Determine the [X, Y] coordinate at the center of the cell enclosing the given text.  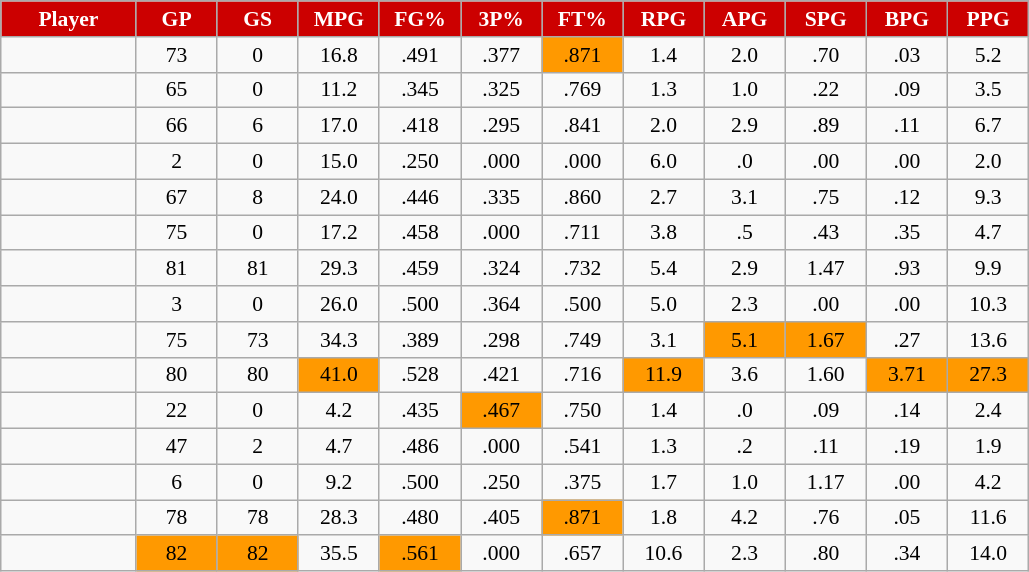
.528 [420, 375]
.421 [502, 375]
27.3 [988, 375]
35.5 [338, 554]
.93 [906, 269]
.80 [826, 554]
14.0 [988, 554]
1.67 [826, 340]
.364 [502, 304]
.541 [582, 447]
.480 [420, 518]
.716 [582, 375]
3 [176, 304]
.05 [906, 518]
.458 [420, 233]
.657 [582, 554]
.418 [420, 126]
.75 [826, 197]
1.60 [826, 375]
6.0 [664, 162]
17.2 [338, 233]
RPG [664, 19]
.435 [420, 411]
29.3 [338, 269]
1.17 [826, 482]
APG [744, 19]
5.2 [988, 55]
SPG [826, 19]
13.6 [988, 340]
.769 [582, 90]
.12 [906, 197]
2.7 [664, 197]
.491 [420, 55]
.335 [502, 197]
GS [258, 19]
GP [176, 19]
.43 [826, 233]
66 [176, 126]
15.0 [338, 162]
11.6 [988, 518]
Player [68, 19]
24.0 [338, 197]
.22 [826, 90]
MPG [338, 19]
47 [176, 447]
FT% [582, 19]
5.4 [664, 269]
.711 [582, 233]
34.3 [338, 340]
.389 [420, 340]
17.0 [338, 126]
.34 [906, 554]
.486 [420, 447]
.860 [582, 197]
11.9 [664, 375]
9.2 [338, 482]
.459 [420, 269]
10.6 [664, 554]
.405 [502, 518]
3.8 [664, 233]
3.5 [988, 90]
.19 [906, 447]
26.0 [338, 304]
.324 [502, 269]
.375 [582, 482]
8 [258, 197]
.2 [744, 447]
PPG [988, 19]
3P% [502, 19]
3.71 [906, 375]
1.47 [826, 269]
.750 [582, 411]
BPG [906, 19]
.841 [582, 126]
.27 [906, 340]
1.9 [988, 447]
.5 [744, 233]
.377 [502, 55]
.749 [582, 340]
41.0 [338, 375]
10.3 [988, 304]
.70 [826, 55]
11.2 [338, 90]
.298 [502, 340]
3.6 [744, 375]
.467 [502, 411]
.325 [502, 90]
1.8 [664, 518]
5.0 [664, 304]
.561 [420, 554]
.03 [906, 55]
1.7 [664, 482]
9.9 [988, 269]
65 [176, 90]
.446 [420, 197]
28.3 [338, 518]
67 [176, 197]
FG% [420, 19]
.76 [826, 518]
.345 [420, 90]
16.8 [338, 55]
9.3 [988, 197]
6.7 [988, 126]
5.1 [744, 340]
.295 [502, 126]
.35 [906, 233]
2.4 [988, 411]
.14 [906, 411]
.89 [826, 126]
.732 [582, 269]
22 [176, 411]
